Search for the cell housing the specified text and yield its [x, y] center coordinate. 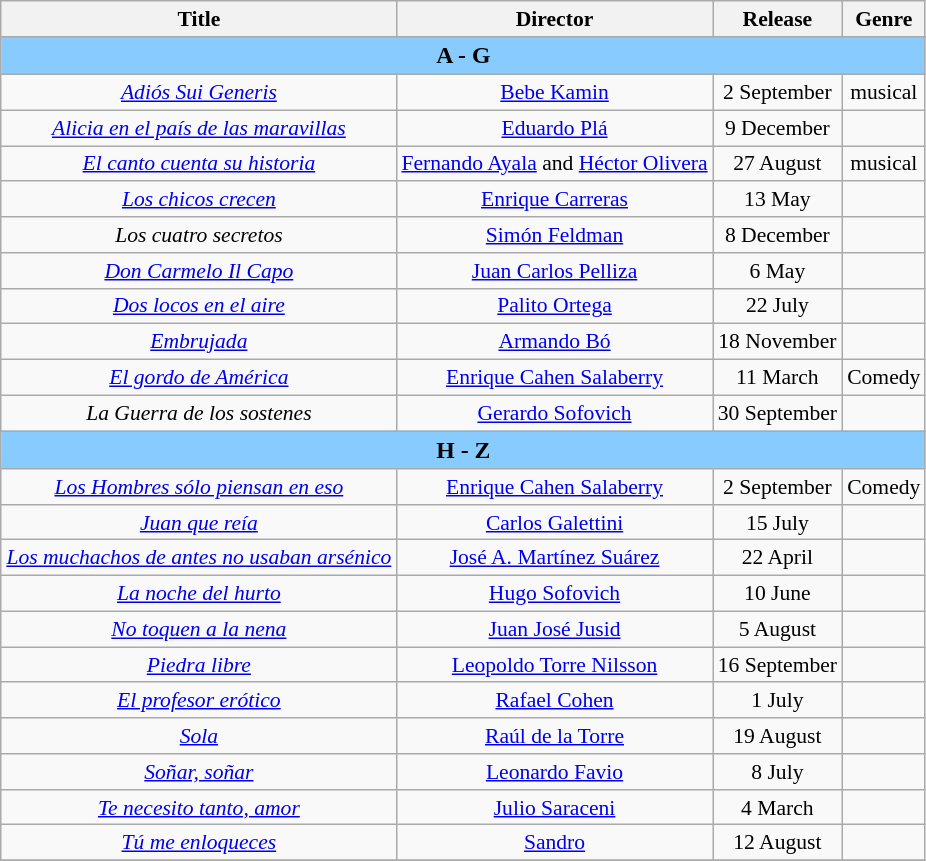
Raúl de la Torre [554, 736]
El profesor erótico [198, 701]
5 August [778, 629]
Genre [884, 19]
Enrique Carreras [554, 200]
Release [778, 19]
30 September [778, 413]
Leonardo Favio [554, 772]
Title [198, 19]
Bebe Kamin [554, 93]
No toquen a la nena [198, 629]
La Guerra de los sostenes [198, 413]
13 May [778, 200]
19 August [778, 736]
9 December [778, 128]
Piedra libre [198, 665]
11 March [778, 378]
Tú me enloqueces [198, 843]
27 August [778, 164]
Director [554, 19]
Juan Carlos Pelliza [554, 271]
Leopoldo Torre Nilsson [554, 665]
8 December [778, 235]
A - G [463, 56]
El canto cuenta su historia [198, 164]
H - Z [463, 450]
22 April [778, 558]
El gordo de América [198, 378]
22 July [778, 306]
Sola [198, 736]
4 March [778, 808]
Los chicos crecen [198, 200]
10 June [778, 594]
Gerardo Sofovich [554, 413]
José A. Martínez Suárez [554, 558]
Fernando Ayala and Héctor Olivera [554, 164]
Te necesito tanto, amor [198, 808]
Julio Saraceni [554, 808]
Los muchachos de antes no usaban arsénico [198, 558]
Los cuatro secretos [198, 235]
1 July [778, 701]
Alicia en el país de las maravillas [198, 128]
Don Carmelo Il Capo [198, 271]
16 September [778, 665]
Hugo Sofovich [554, 594]
12 August [778, 843]
8 July [778, 772]
Juan José Jusid [554, 629]
18 November [778, 342]
Carlos Galettini [554, 523]
Adiós Sui Generis [198, 93]
La noche del hurto [198, 594]
Juan que reía [198, 523]
Eduardo Plá [554, 128]
Rafael Cohen [554, 701]
Embrujada [198, 342]
Los Hombres sólo piensan en eso [198, 487]
Dos locos en el aire [198, 306]
6 May [778, 271]
Palito Ortega [554, 306]
Soñar, soñar [198, 772]
Armando Bó [554, 342]
Sandro [554, 843]
Simón Feldman [554, 235]
15 July [778, 523]
